Capture the cell that displays the provided text and extract its (X, Y) central coordinate. 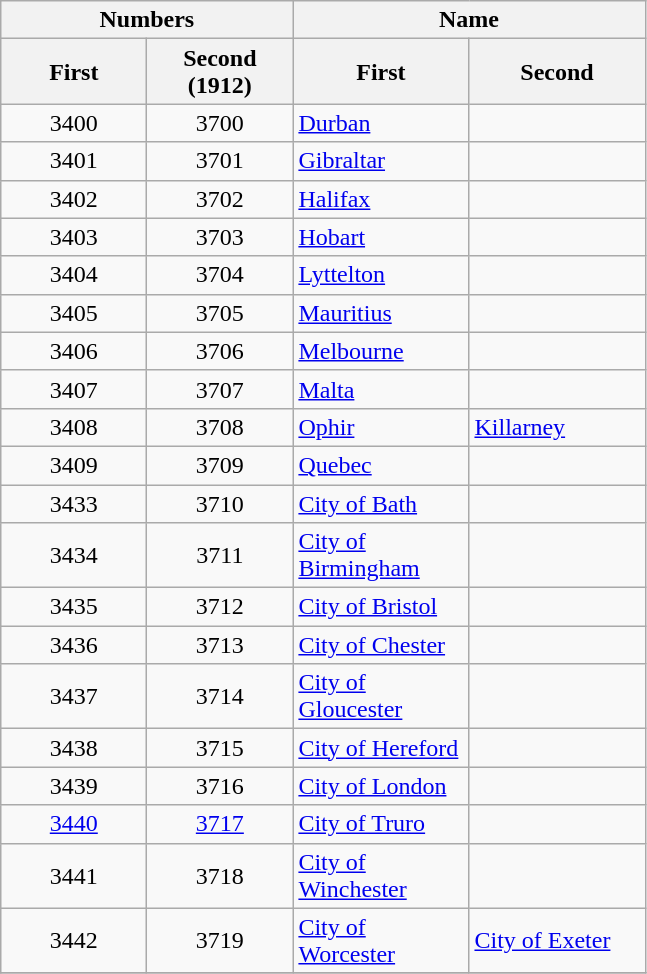
3404 (74, 275)
3707 (220, 389)
3407 (74, 389)
3437 (74, 696)
3706 (220, 351)
3709 (220, 465)
3704 (220, 275)
3441 (74, 876)
3406 (74, 351)
3700 (220, 123)
3408 (74, 427)
3438 (74, 748)
Mauritius (381, 313)
3713 (220, 645)
3405 (74, 313)
3434 (74, 556)
Second (1912) (220, 72)
3436 (74, 645)
3403 (74, 237)
3712 (220, 607)
Second (557, 72)
3710 (220, 503)
3715 (220, 748)
3705 (220, 313)
City of Truro (381, 824)
City of Hereford (381, 748)
Malta (381, 389)
Name (469, 20)
Ophir (381, 427)
3717 (220, 824)
3708 (220, 427)
3401 (74, 161)
City of Birmingham (381, 556)
Numbers (147, 20)
City of Bristol (381, 607)
3716 (220, 786)
City of Bath (381, 503)
3439 (74, 786)
3701 (220, 161)
City of Worcester (381, 940)
Melbourne (381, 351)
3433 (74, 503)
Halifax (381, 199)
3442 (74, 940)
City of Chester (381, 645)
3719 (220, 940)
Quebec (381, 465)
Hobart (381, 237)
3440 (74, 824)
3409 (74, 465)
Durban (381, 123)
Killarney (557, 427)
3703 (220, 237)
City of Exeter (557, 940)
City of London (381, 786)
Gibraltar (381, 161)
3402 (74, 199)
Lyttelton (381, 275)
City of Gloucester (381, 696)
3718 (220, 876)
3711 (220, 556)
3435 (74, 607)
3714 (220, 696)
3702 (220, 199)
City of Winchester (381, 876)
3400 (74, 123)
